Capture the cell that displays the provided text and extract its [x, y] central coordinate. 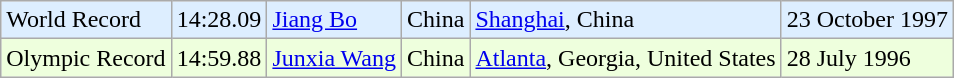
Olympic Record [86, 58]
Atlanta, Georgia, United States [626, 58]
Shanghai, China [626, 20]
World Record [86, 20]
14:59.88 [219, 58]
28 July 1996 [867, 58]
14:28.09 [219, 20]
23 October 1997 [867, 20]
Junxia Wang [334, 58]
Jiang Bo [334, 20]
